Scan for the cell matching the given text and deliver its (x, y) coordinate at center. 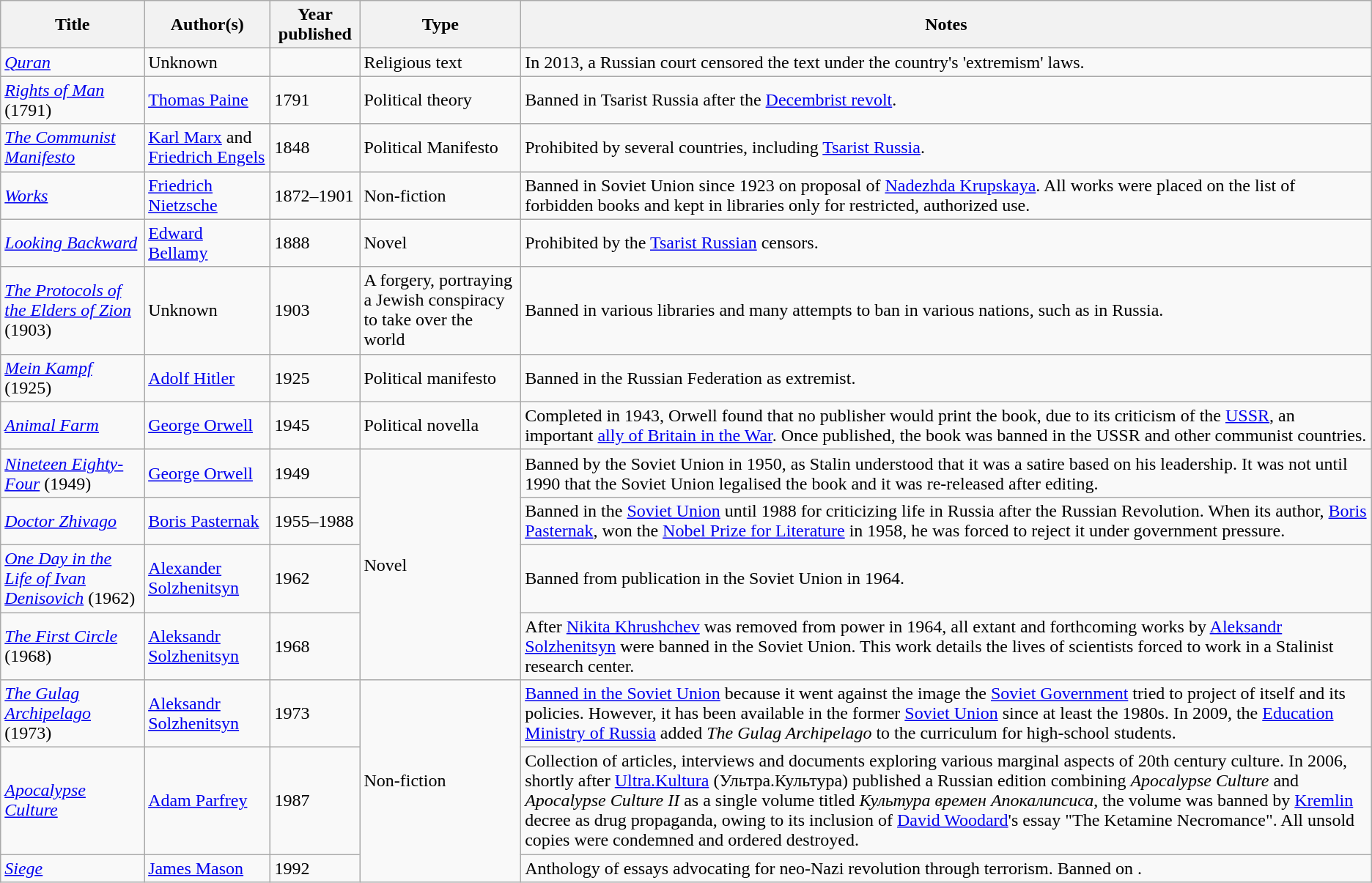
1987 (315, 801)
Author(s) (207, 25)
In 2013, a Russian court censored the text under the country's 'extremism' laws. (947, 62)
Political novella (440, 425)
1888 (315, 243)
Political theory (440, 100)
A forgery, portraying a Jewish conspiracy to take over the world (440, 311)
1848 (315, 148)
Edward Bellamy (207, 243)
Adolf Hitler (207, 378)
Quran (73, 62)
1992 (315, 868)
Doctor Zhivago (73, 520)
1973 (315, 714)
Mein Kampf (1925) (73, 378)
Looking Backward (73, 243)
Rights of Man (1791) (73, 100)
Notes (947, 25)
Title (73, 25)
Prohibited by several countries, including Tsarist Russia. (947, 148)
Siege (73, 868)
Political manifesto (440, 378)
Type (440, 25)
1925 (315, 378)
Banned from publication in the Soviet Union in 1964. (947, 578)
The Communist Manifesto (73, 148)
Apocalypse Culture (73, 801)
The Protocols of the Elders of Zion (1903) (73, 311)
James Mason (207, 868)
Banned in the Russian Federation as extremist. (947, 378)
Friedrich Nietzsche (207, 195)
1955–1988 (315, 520)
Thomas Paine (207, 100)
Political Manifesto (440, 148)
Nineteen Eighty-Four (1949) (73, 473)
1962 (315, 578)
Prohibited by the Tsarist Russian censors. (947, 243)
1945 (315, 425)
Alexander Solzhenitsyn (207, 578)
The Gulag Archipelago (1973) (73, 714)
Banned in various libraries and many attempts to ban in various nations, such as in Russia. (947, 311)
Works (73, 195)
The First Circle (1968) (73, 646)
1903 (315, 311)
One Day in the Life of Ivan Denisovich (1962) (73, 578)
1949 (315, 473)
Boris Pasternak (207, 520)
1968 (315, 646)
Animal Farm (73, 425)
Adam Parfrey (207, 801)
Religious text (440, 62)
Banned in Tsarist Russia after the Decembrist revolt. (947, 100)
Anthology of essays advocating for neo-Nazi revolution through terrorism. Banned on . (947, 868)
Year published (315, 25)
1791 (315, 100)
Karl Marx and Friedrich Engels (207, 148)
1872–1901 (315, 195)
